Pinpoint the cell where the given text exists, returning its [X, Y] midpoint coordinate. 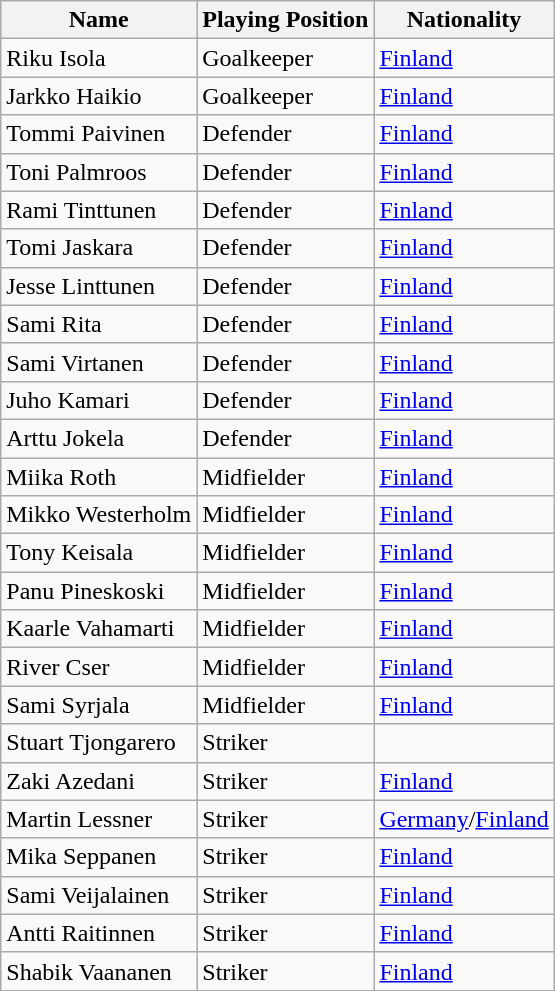
Juho Kamari [99, 400]
Tomi Jaskara [99, 248]
Mikko Westerholm [99, 515]
Kaarle Vahamarti [99, 629]
Miika Roth [99, 477]
Sami Virtanen [99, 362]
River Cser [99, 667]
Tony Keisala [99, 553]
Name [99, 20]
Jesse Linttunen [99, 286]
Jarkko Haikio [99, 96]
Sami Rita [99, 324]
Rami Tinttunen [99, 210]
Riku Isola [99, 58]
Panu Pineskoski [99, 591]
Sami Syrjala [99, 705]
Tommi Paivinen [99, 134]
Zaki Azedani [99, 781]
Playing Position [286, 20]
Toni Palmroos [99, 172]
Arttu Jokela [99, 438]
Stuart Tjongarero [99, 743]
Shabik Vaananen [99, 971]
Martin Lessner [99, 819]
Germany/Finland [464, 819]
Nationality [464, 20]
Sami Veijalainen [99, 895]
Mika Seppanen [99, 857]
Antti Raitinnen [99, 933]
